Output the [X, Y] coordinate of the center of the cell containing the given text.  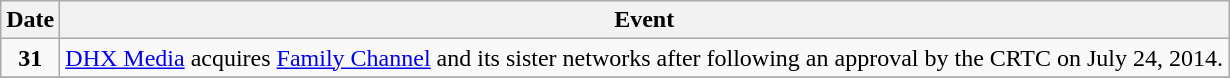
Event [644, 20]
DHX Media acquires Family Channel and its sister networks after following an approval by the CRTC on July 24, 2014. [644, 58]
31 [30, 58]
Date [30, 20]
